Determine the [x, y] coordinate at the center of the cell enclosing the given text.  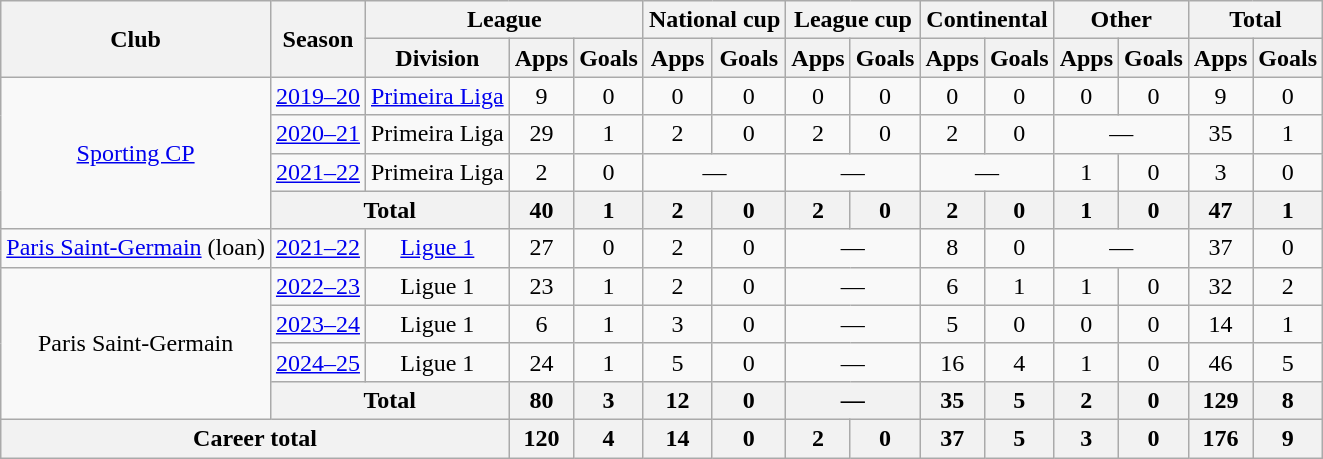
40 [541, 210]
National cup [714, 20]
Paris Saint-Germain [136, 343]
League cup [853, 20]
129 [1220, 400]
80 [541, 400]
Career total [255, 438]
32 [1220, 286]
23 [541, 286]
2020–21 [318, 134]
Club [136, 39]
Division [437, 58]
Continental [987, 20]
Paris Saint-Germain (loan) [136, 248]
46 [1220, 362]
27 [541, 248]
Sporting CP [136, 153]
16 [952, 362]
Season [318, 39]
2024–25 [318, 362]
12 [677, 400]
120 [541, 438]
29 [541, 134]
2022–23 [318, 286]
2019–20 [318, 96]
2023–24 [318, 324]
24 [541, 362]
47 [1220, 210]
League [504, 20]
Other [1121, 20]
176 [1220, 438]
